Provide the (X, Y) coordinate of the cell's center where the given text is located.  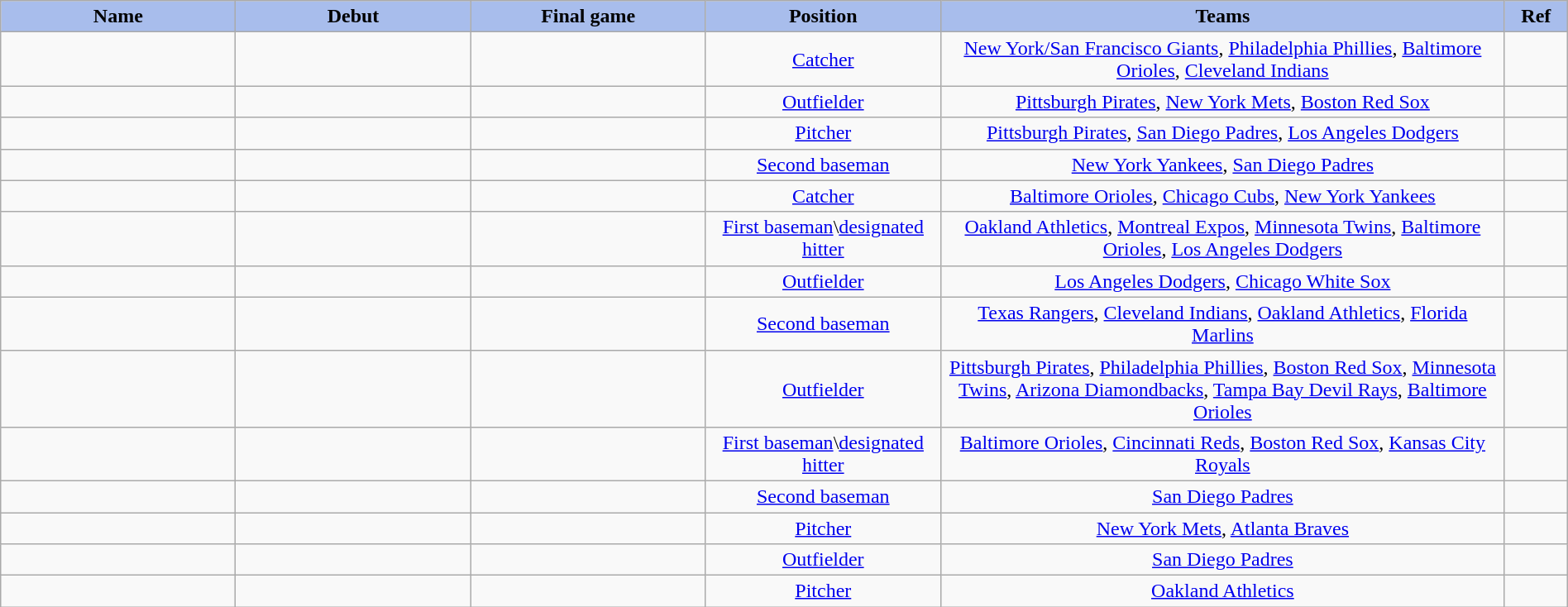
Oakland Athletics, Montreal Expos, Minnesota Twins, Baltimore Orioles, Los Angeles Dodgers (1222, 238)
New York Yankees, San Diego Padres (1222, 165)
New York Mets, Atlanta Braves (1222, 528)
Pittsburgh Pirates, New York Mets, Boston Red Sox (1222, 102)
New York/San Francisco Giants, Philadelphia Phillies, Baltimore Orioles, Cleveland Indians (1222, 60)
Baltimore Orioles, Cincinnati Reds, Boston Red Sox, Kansas City Royals (1222, 453)
Oakland Athletics (1222, 591)
Baltimore Orioles, Chicago Cubs, New York Yankees (1222, 196)
Position (823, 17)
Pittsburgh Pirates, Philadelphia Phillies, Boston Red Sox, Minnesota Twins, Arizona Diamondbacks, Tampa Bay Devil Rays, Baltimore Orioles (1222, 389)
Los Angeles Dodgers, Chicago White Sox (1222, 281)
Pittsburgh Pirates, San Diego Padres, Los Angeles Dodgers (1222, 133)
Teams (1222, 17)
Ref (1536, 17)
Texas Rangers, Cleveland Indians, Oakland Athletics, Florida Marlins (1222, 324)
Name (118, 17)
Final game (588, 17)
Debut (353, 17)
